Pinpoint the cell where the given text exists, returning its (X, Y) midpoint coordinate. 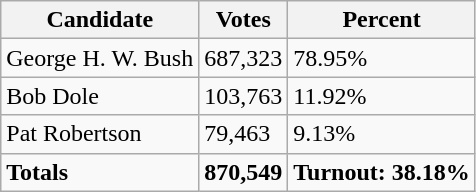
Votes (244, 20)
78.95% (382, 58)
870,549 (244, 172)
687,323 (244, 58)
Candidate (100, 20)
9.13% (382, 134)
Turnout: 38.18% (382, 172)
Totals (100, 172)
79,463 (244, 134)
11.92% (382, 96)
103,763 (244, 96)
Pat Robertson (100, 134)
George H. W. Bush (100, 58)
Percent (382, 20)
Bob Dole (100, 96)
